Locate the cell with the specified text and output its (x, y) center coordinate. 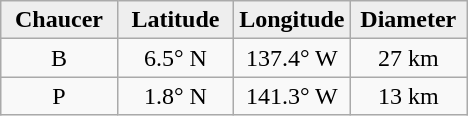
141.3° W (292, 96)
13 km (408, 96)
1.8° N (175, 96)
B (59, 58)
6.5° N (175, 58)
27 km (408, 58)
Chaucer (59, 20)
P (59, 96)
Longitude (292, 20)
Latitude (175, 20)
137.4° W (292, 58)
Diameter (408, 20)
